Pinpoint the cell where the given text exists, returning its (x, y) midpoint coordinate. 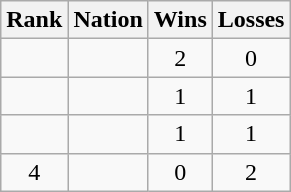
Rank (34, 20)
Losses (251, 20)
4 (34, 172)
Wins (180, 20)
Nation (108, 20)
